Return [x, y] of the center of cell containing provided text 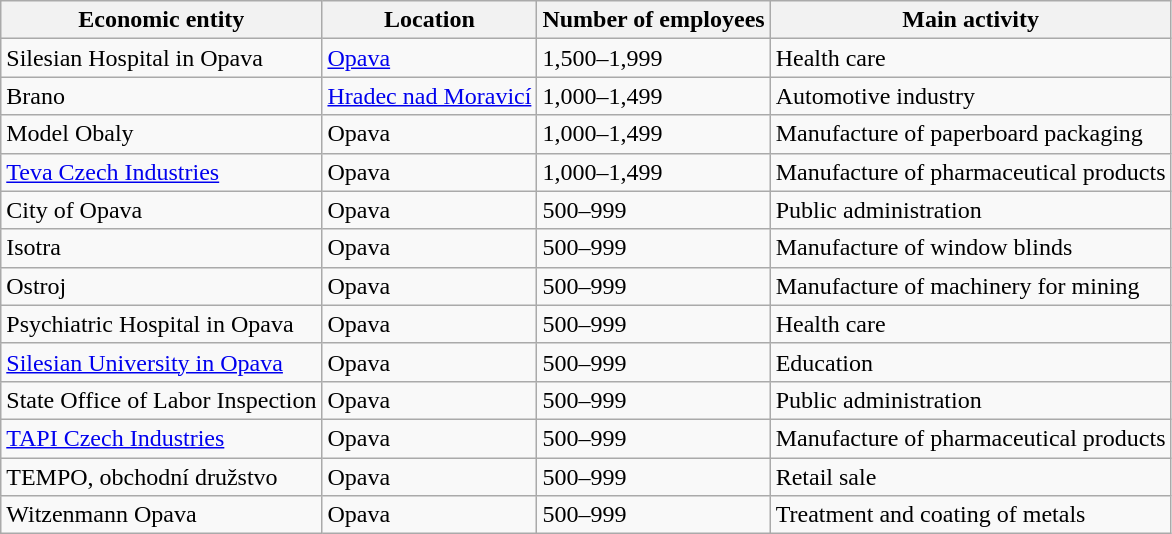
Ostroj [162, 286]
City of Opava [162, 210]
Retail sale [970, 477]
Silesian University in Opava [162, 362]
Education [970, 362]
Model Obaly [162, 134]
Psychiatric Hospital in Opava [162, 324]
TEMPO, obchodní družstvo [162, 477]
Manufacture of machinery for mining [970, 286]
Main activity [970, 20]
Treatment and coating of metals [970, 515]
Isotra [162, 248]
Automotive industry [970, 96]
Hradec nad Moravicí [430, 96]
TAPI Czech Industries [162, 438]
Manufacture of paperboard packaging [970, 134]
1,500–1,999 [654, 58]
Manufacture of window blinds [970, 248]
Witzenmann Opava [162, 515]
Silesian Hospital in Opava [162, 58]
Economic entity [162, 20]
State Office of Labor Inspection [162, 400]
Number of employees [654, 20]
Teva Czech Industries [162, 172]
Brano [162, 96]
Location [430, 20]
